Pinpoint the cell where the given text exists, returning its [x, y] midpoint coordinate. 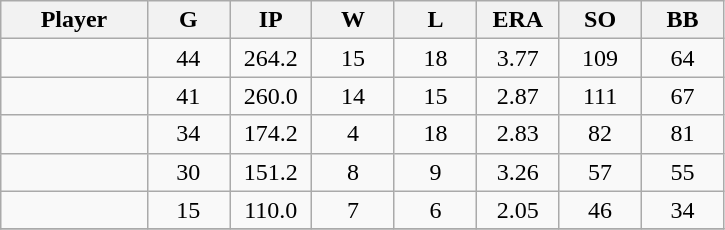
264.2 [271, 58]
3.77 [518, 58]
67 [682, 96]
110.0 [271, 210]
9 [435, 172]
55 [682, 172]
6 [435, 210]
81 [682, 134]
L [435, 20]
BB [682, 20]
109 [600, 58]
SO [600, 20]
44 [188, 58]
Player [74, 20]
46 [600, 210]
2.83 [518, 134]
260.0 [271, 96]
111 [600, 96]
ERA [518, 20]
G [188, 20]
64 [682, 58]
41 [188, 96]
57 [600, 172]
3.26 [518, 172]
151.2 [271, 172]
14 [353, 96]
W [353, 20]
82 [600, 134]
IP [271, 20]
30 [188, 172]
8 [353, 172]
2.87 [518, 96]
2.05 [518, 210]
174.2 [271, 134]
7 [353, 210]
4 [353, 134]
